Return (x, y) of the center of cell containing provided text 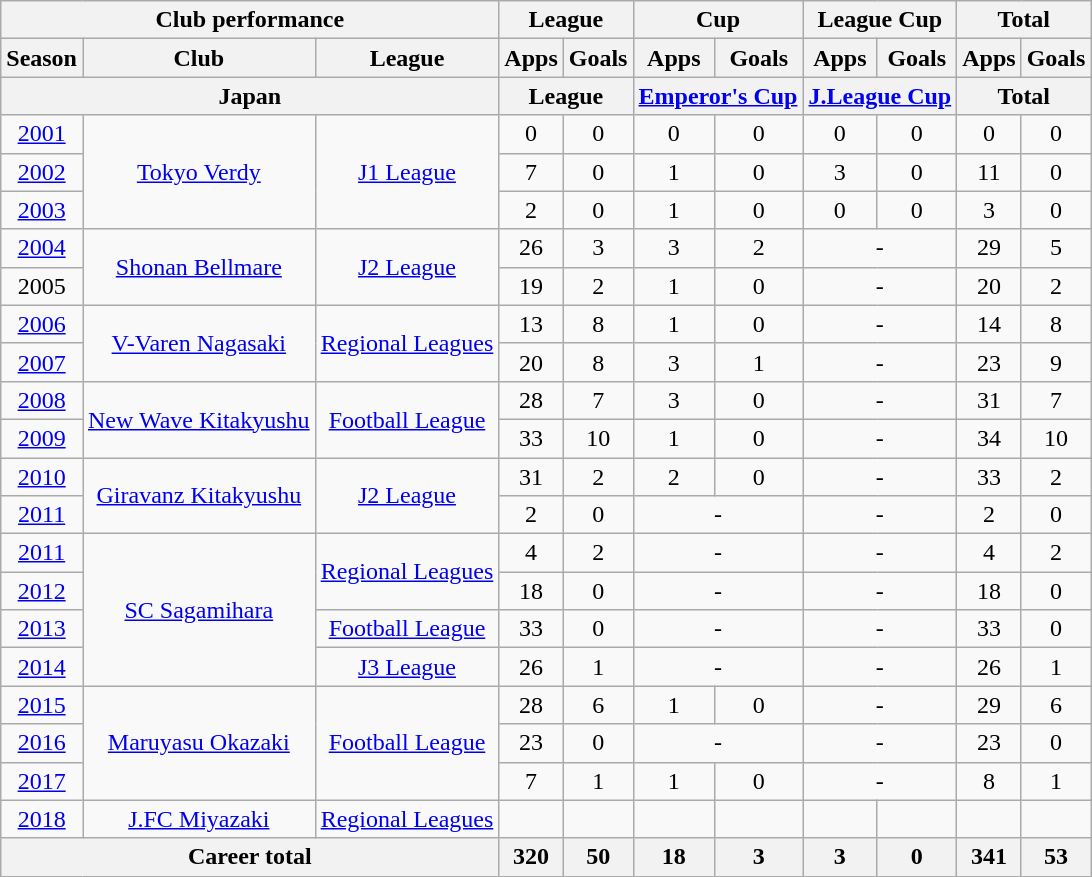
11 (989, 172)
Club (198, 58)
Career total (250, 857)
League Cup (880, 20)
J.FC Miyazaki (198, 819)
2002 (42, 172)
341 (989, 857)
Shonan Bellmare (198, 267)
2009 (42, 438)
J.League Cup (880, 96)
320 (531, 857)
2005 (42, 286)
2014 (42, 667)
2018 (42, 819)
19 (531, 286)
J3 League (407, 667)
34 (989, 438)
J1 League (407, 172)
50 (598, 857)
53 (1056, 857)
Tokyo Verdy (198, 172)
2008 (42, 400)
2006 (42, 324)
2003 (42, 210)
2010 (42, 477)
2007 (42, 362)
2015 (42, 705)
9 (1056, 362)
2016 (42, 743)
SC Sagamihara (198, 610)
2001 (42, 134)
14 (989, 324)
2017 (42, 781)
Season (42, 58)
Cup (718, 20)
Giravanz Kitakyushu (198, 496)
2012 (42, 591)
2004 (42, 248)
Maruyasu Okazaki (198, 743)
2013 (42, 629)
Japan (250, 96)
New Wave Kitakyushu (198, 419)
5 (1056, 248)
13 (531, 324)
V-Varen Nagasaki (198, 343)
Club performance (250, 20)
Emperor's Cup (718, 96)
